Pinpoint the cell where the given text exists, returning its [x, y] midpoint coordinate. 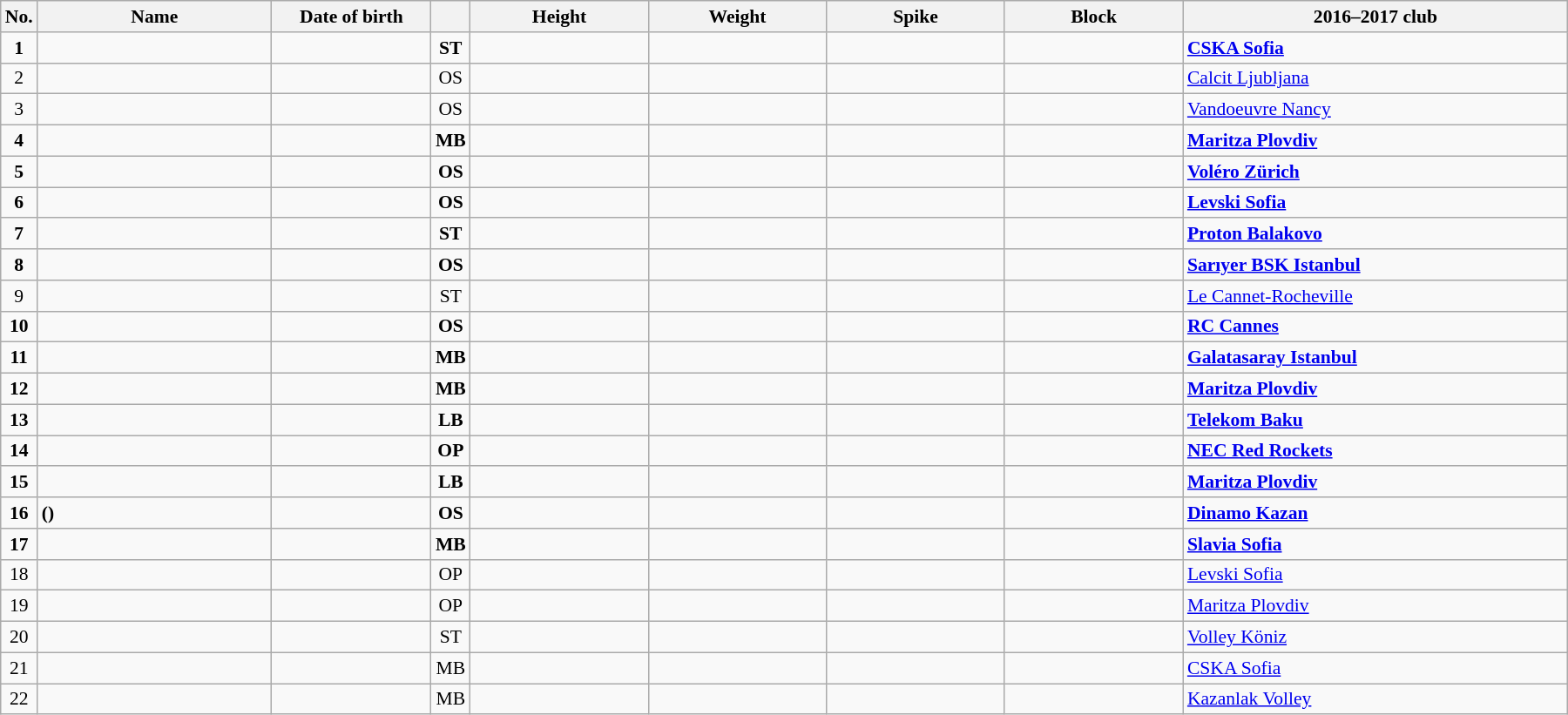
16 [19, 513]
NEC Red Rockets [1375, 451]
Volley Köniz [1375, 637]
Block [1094, 17]
RC Cannes [1375, 327]
Name [155, 17]
17 [19, 544]
6 [19, 203]
10 [19, 327]
3 [19, 110]
Weight [737, 17]
Height [559, 17]
11 [19, 358]
Calcit Ljubljana [1375, 78]
Galatasaray Istanbul [1375, 358]
2016–2017 club [1375, 17]
Spike [916, 17]
Date of birth [352, 17]
Voléro Zürich [1375, 172]
9 [19, 296]
18 [19, 575]
2 [19, 78]
1 [19, 48]
13 [19, 420]
7 [19, 234]
8 [19, 265]
5 [19, 172]
Vandoeuvre Nancy [1375, 110]
Telekom Baku [1375, 420]
20 [19, 637]
No. [19, 17]
Proton Balakovo [1375, 234]
Kazanlak Volley [1375, 699]
15 [19, 482]
14 [19, 451]
Dinamo Kazan [1375, 513]
19 [19, 606]
22 [19, 699]
4 [19, 141]
() [155, 513]
12 [19, 389]
Slavia Sofia [1375, 544]
Sarıyer BSK Istanbul [1375, 265]
Le Cannet-Rocheville [1375, 296]
21 [19, 668]
